Determine the (X, Y) coordinate at the center of the cell enclosing the given text.  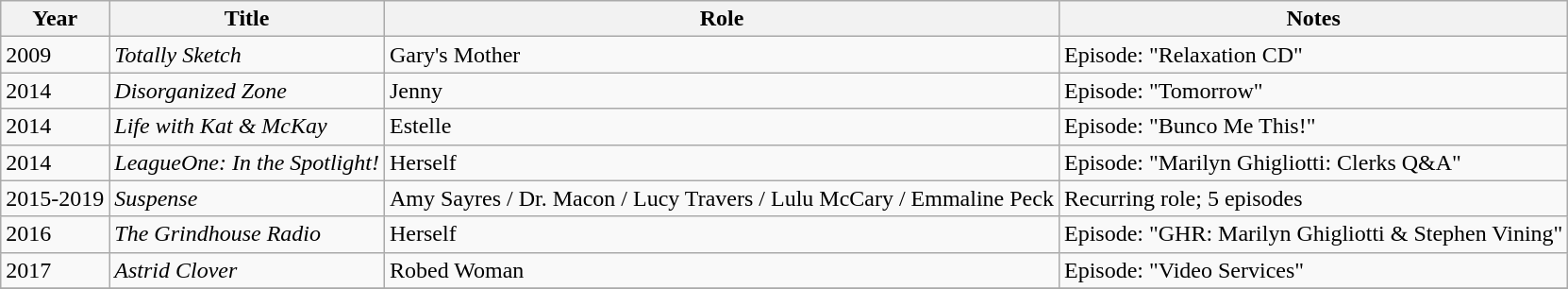
2009 (55, 55)
Title (247, 19)
2017 (55, 270)
Gary's Mother (721, 55)
Episode: "Video Services" (1313, 270)
The Grindhouse Radio (247, 234)
Episode: "GHR: Marilyn Ghigliotti & Stephen Vining" (1313, 234)
Astrid Clover (247, 270)
Life with Kat & McKay (247, 127)
Jenny (721, 91)
Episode: "Tomorrow" (1313, 91)
Recurring role; 5 episodes (1313, 198)
Role (721, 19)
Estelle (721, 127)
Amy Sayres / Dr. Macon / Lucy Travers / Lulu McCary / Emmaline Peck (721, 198)
2016 (55, 234)
Episode: "Marilyn Ghigliotti: Clerks Q&A" (1313, 162)
Totally Sketch (247, 55)
Episode: "Relaxation CD" (1313, 55)
Suspense (247, 198)
LeagueOne: In the Spotlight! (247, 162)
2015-2019 (55, 198)
Notes (1313, 19)
Disorganized Zone (247, 91)
Episode: "Bunco Me This!" (1313, 127)
Robed Woman (721, 270)
Year (55, 19)
